From the cell containing the given text, extract its center point as (X, Y) coordinate. 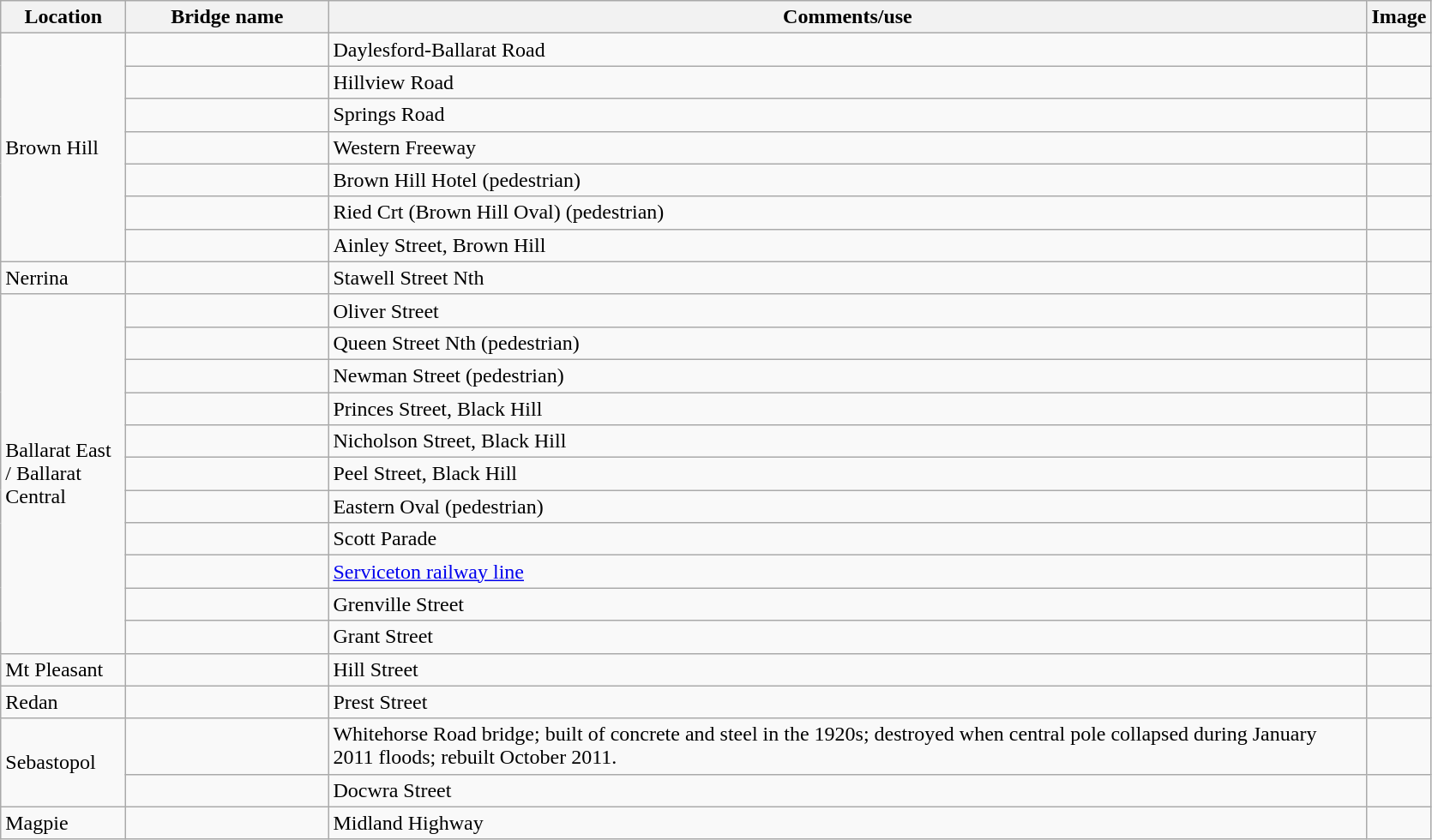
Comments/use (847, 17)
Serviceton railway line (847, 572)
Western Freeway (847, 147)
Nerrina (63, 278)
Sebastopol (63, 763)
Docwra Street (847, 790)
Mt Pleasant (63, 669)
Grenville Street (847, 604)
Hill Street (847, 669)
Brown Hill Hotel (pedestrian) (847, 180)
Brown Hill (63, 147)
Eastern Oval (pedestrian) (847, 507)
Midland Highway (847, 823)
Daylesford-Ballarat Road (847, 50)
Hillview Road (847, 82)
Queen Street Nth (pedestrian) (847, 343)
Nicholson Street, Black Hill (847, 441)
Grant Street (847, 637)
Prest Street (847, 702)
Scott Parade (847, 539)
Princes Street, Black Hill (847, 409)
Location (63, 17)
Magpie (63, 823)
Redan (63, 702)
Bridge name (227, 17)
Ried Crt (Brown Hill Oval) (pedestrian) (847, 213)
Newman Street (pedestrian) (847, 375)
Ainley Street, Brown Hill (847, 245)
Peel Street, Black Hill (847, 474)
Image (1399, 17)
Ballarat East / Ballarat Central (63, 473)
Springs Road (847, 115)
Stawell Street Nth (847, 278)
Oliver Street (847, 310)
